Scan for the cell matching the given text and deliver its [x, y] coordinate at center. 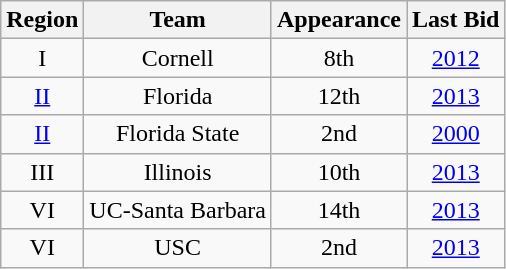
Illinois [178, 172]
Appearance [338, 20]
UC-Santa Barbara [178, 210]
8th [338, 58]
2012 [456, 58]
Team [178, 20]
2000 [456, 134]
USC [178, 248]
III [42, 172]
Florida [178, 96]
10th [338, 172]
Cornell [178, 58]
14th [338, 210]
Last Bid [456, 20]
Florida State [178, 134]
12th [338, 96]
I [42, 58]
Region [42, 20]
